From the cell containing the given text, extract its center point as (x, y) coordinate. 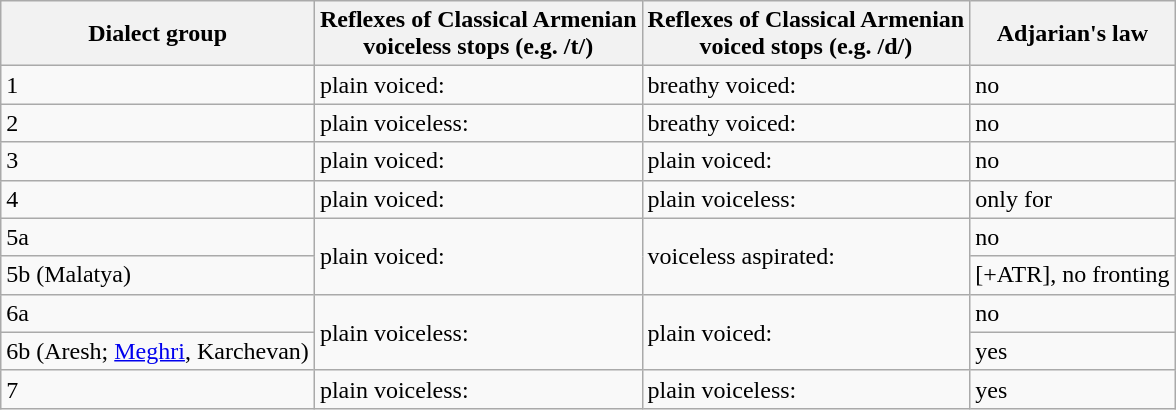
5a (158, 237)
Reflexes of Classical Armenianvoiceless stops (e.g. /t/) (478, 34)
1 (158, 85)
only for (1072, 199)
6a (158, 313)
Dialect group (158, 34)
3 (158, 161)
Adjarian's law (1072, 34)
4 (158, 199)
5b (Malatya) (158, 275)
Reflexes of Classical Armenianvoiced stops (e.g. /d/) (806, 34)
[+ATR], no fronting (1072, 275)
7 (158, 389)
voiceless aspirated: (806, 256)
2 (158, 123)
6b (Aresh; Meghri, Karchevan) (158, 351)
